Pinpoint the cell where the given text exists, returning its (x, y) midpoint coordinate. 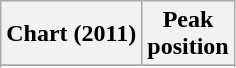
Peakposition (188, 34)
Chart (2011) (72, 34)
